Identify which cell holds the provided text, then report its [X, Y] central coordinate. 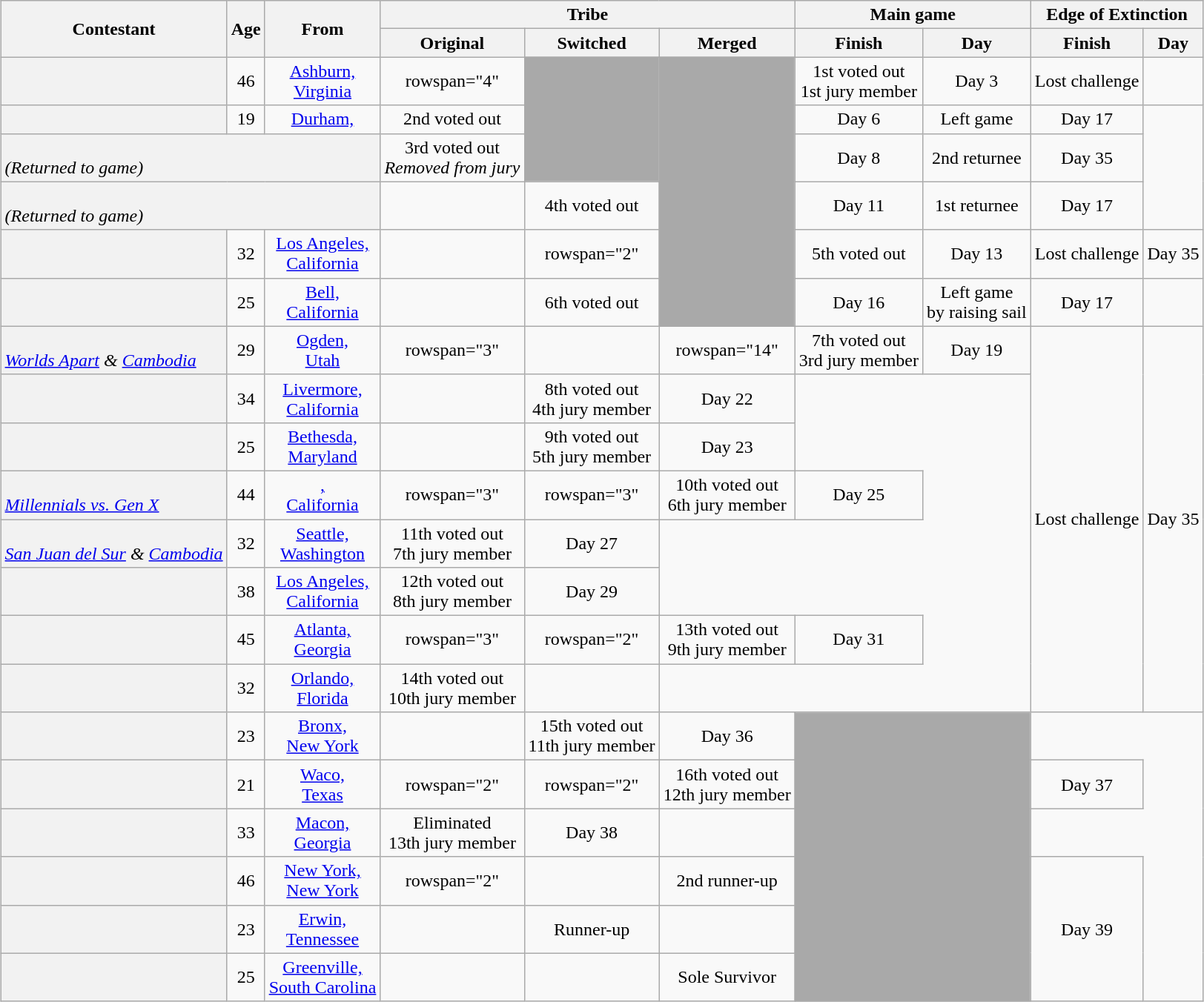
6th voted out [592, 302]
5th voted out [859, 253]
21 [246, 784]
Day 29 [592, 591]
New York,New York [322, 880]
33 [246, 833]
Tribe [587, 15]
,California [322, 495]
Seattle,Washington [322, 543]
38 [246, 591]
Sole Survivor [727, 977]
Day 11 [859, 206]
29 [246, 350]
Day 31 [859, 640]
3rd voted outRemoved from jury [452, 157]
34 [246, 399]
Day 23 [727, 446]
Day 37 [1087, 784]
Day 39 [1087, 929]
15th voted out11th jury member [592, 737]
Day 25 [859, 495]
2nd returnee [977, 157]
9th voted out5th jury member [592, 446]
Edge of Extinction [1117, 15]
Runner-up [592, 929]
1st voted out1st jury member [859, 82]
44 [246, 495]
rowspan="4" [452, 82]
7th voted out3rd jury member [859, 350]
Macon,Georgia [322, 833]
Day 27 [592, 543]
Day 36 [727, 737]
Day 3 [977, 82]
Bell,California [322, 302]
4th voted out [592, 206]
Atlanta,Georgia [322, 640]
16th voted out12th jury member [727, 784]
2nd runner-up [727, 880]
Greenville,South Carolina [322, 977]
13th voted out9th jury member [727, 640]
Bethesda,Maryland [322, 446]
Day 16 [859, 302]
From [322, 29]
Main game [913, 15]
Switched [592, 43]
Merged [727, 43]
Ogden,Utah [322, 350]
1st returnee [977, 206]
Waco,Texas [322, 784]
2nd voted out [452, 119]
Contestant [114, 29]
14th voted out10th jury member [452, 688]
Bronx,New York [322, 737]
8th voted out4th jury member [592, 399]
Left gameby raising sail [977, 302]
Age [246, 29]
Ashburn,Virginia [322, 82]
45 [246, 640]
Original [452, 43]
Worlds Apart & Cambodia [114, 350]
12th voted out8th jury member [452, 591]
10th voted out6th jury member [727, 495]
Durham, [322, 119]
11th voted out7th jury member [452, 543]
San Juan del Sur & Cambodia [114, 543]
rowspan="14" [727, 350]
Eliminated13th jury member [452, 833]
Livermore,California [322, 399]
Millennials vs. Gen X [114, 495]
Day 38 [592, 833]
Day 13 [977, 253]
Left game [977, 119]
Orlando,Florida [322, 688]
Day 22 [727, 399]
Day 6 [859, 119]
19 [246, 119]
Day 19 [977, 350]
Erwin,Tennessee [322, 929]
Day 8 [859, 157]
